Find where the given text appears and provide that cell's center as [X, Y] coordinate. 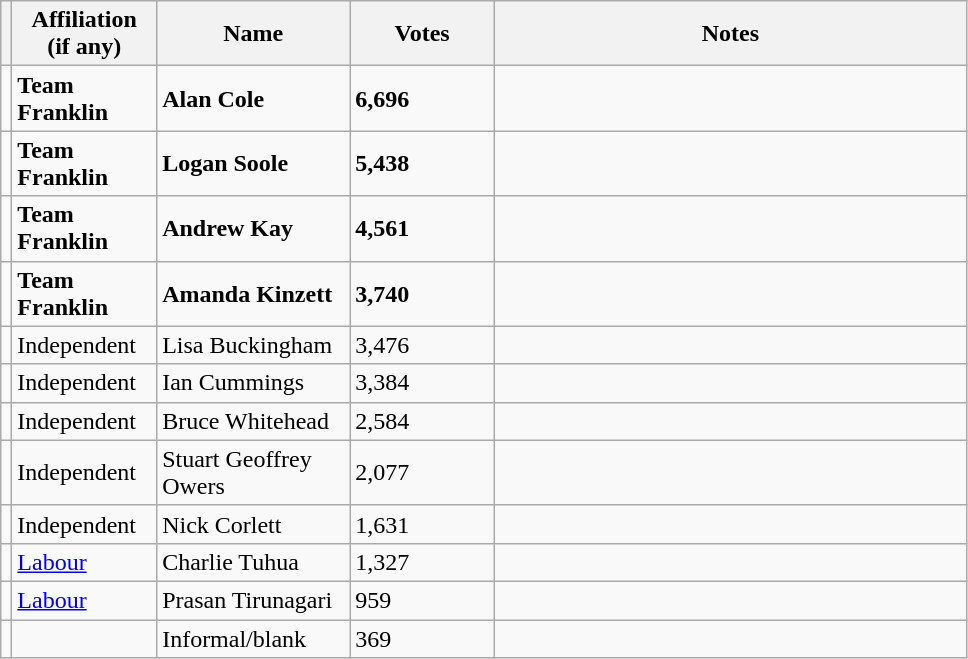
Votes [422, 34]
3,476 [422, 345]
Stuart Geoffrey Owers [254, 472]
Prasan Tirunagari [254, 600]
Informal/blank [254, 639]
3,384 [422, 383]
2,584 [422, 421]
1,631 [422, 524]
Name [254, 34]
Andrew Kay [254, 228]
5,438 [422, 164]
Alan Cole [254, 98]
4,561 [422, 228]
3,740 [422, 294]
Lisa Buckingham [254, 345]
Bruce Whitehead [254, 421]
Affiliation (if any) [84, 34]
Logan Soole [254, 164]
Ian Cummings [254, 383]
1,327 [422, 562]
959 [422, 600]
Charlie Tuhua [254, 562]
2,077 [422, 472]
6,696 [422, 98]
369 [422, 639]
Notes [730, 34]
Amanda Kinzett [254, 294]
Nick Corlett [254, 524]
